Return (X, Y) of the center of cell containing provided text 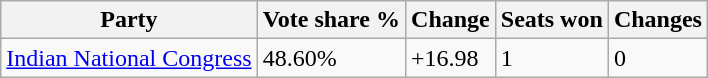
Indian National Congress (129, 58)
48.60% (331, 58)
Vote share % (331, 20)
1 (552, 58)
Party (129, 20)
Changes (658, 20)
Change (451, 20)
0 (658, 58)
Seats won (552, 20)
+16.98 (451, 58)
